For the text-containing cell, return its midpoint in [x, y] coordinate format. 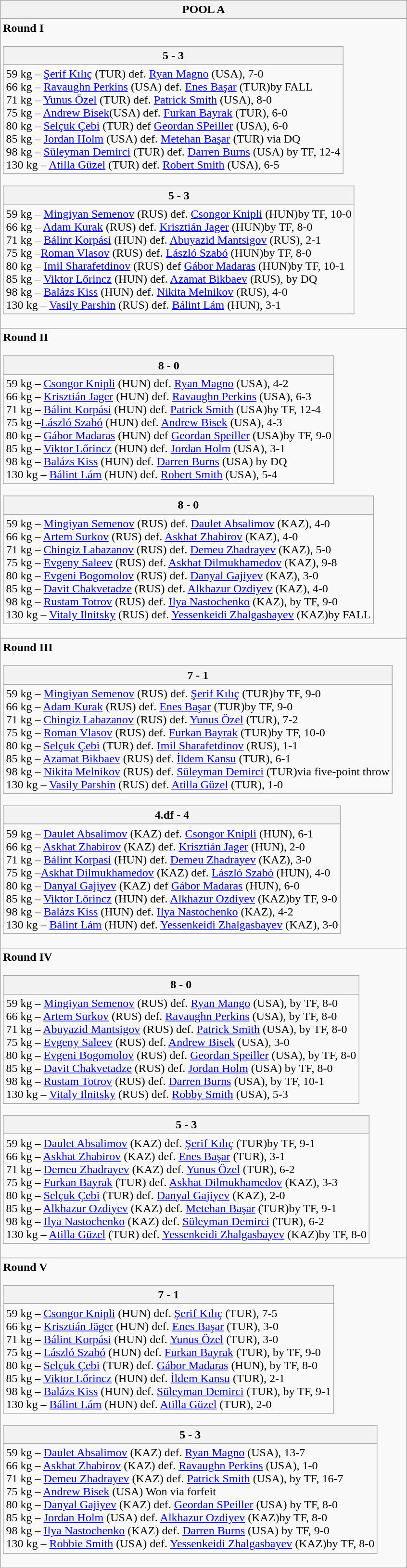
POOL A [204, 10]
4.df - 4 [172, 815]
